Identify which cell holds the provided text, then report its (x, y) central coordinate. 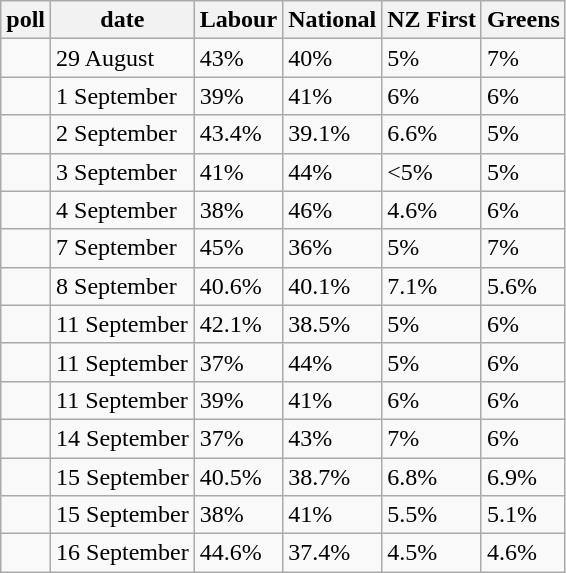
6.8% (432, 477)
45% (238, 248)
39.1% (332, 134)
40% (332, 58)
37.4% (332, 553)
NZ First (432, 20)
40.5% (238, 477)
36% (332, 248)
2 September (123, 134)
3 September (123, 172)
38.5% (332, 324)
National (332, 20)
date (123, 20)
8 September (123, 286)
5.1% (523, 515)
6.6% (432, 134)
1 September (123, 96)
46% (332, 210)
6.9% (523, 477)
38.7% (332, 477)
29 August (123, 58)
7.1% (432, 286)
Labour (238, 20)
42.1% (238, 324)
40.1% (332, 286)
Greens (523, 20)
4.5% (432, 553)
44.6% (238, 553)
7 September (123, 248)
5.5% (432, 515)
14 September (123, 438)
16 September (123, 553)
43.4% (238, 134)
<5% (432, 172)
40.6% (238, 286)
poll (26, 20)
4 September (123, 210)
5.6% (523, 286)
